Search for the cell housing the specified text and yield its (x, y) center coordinate. 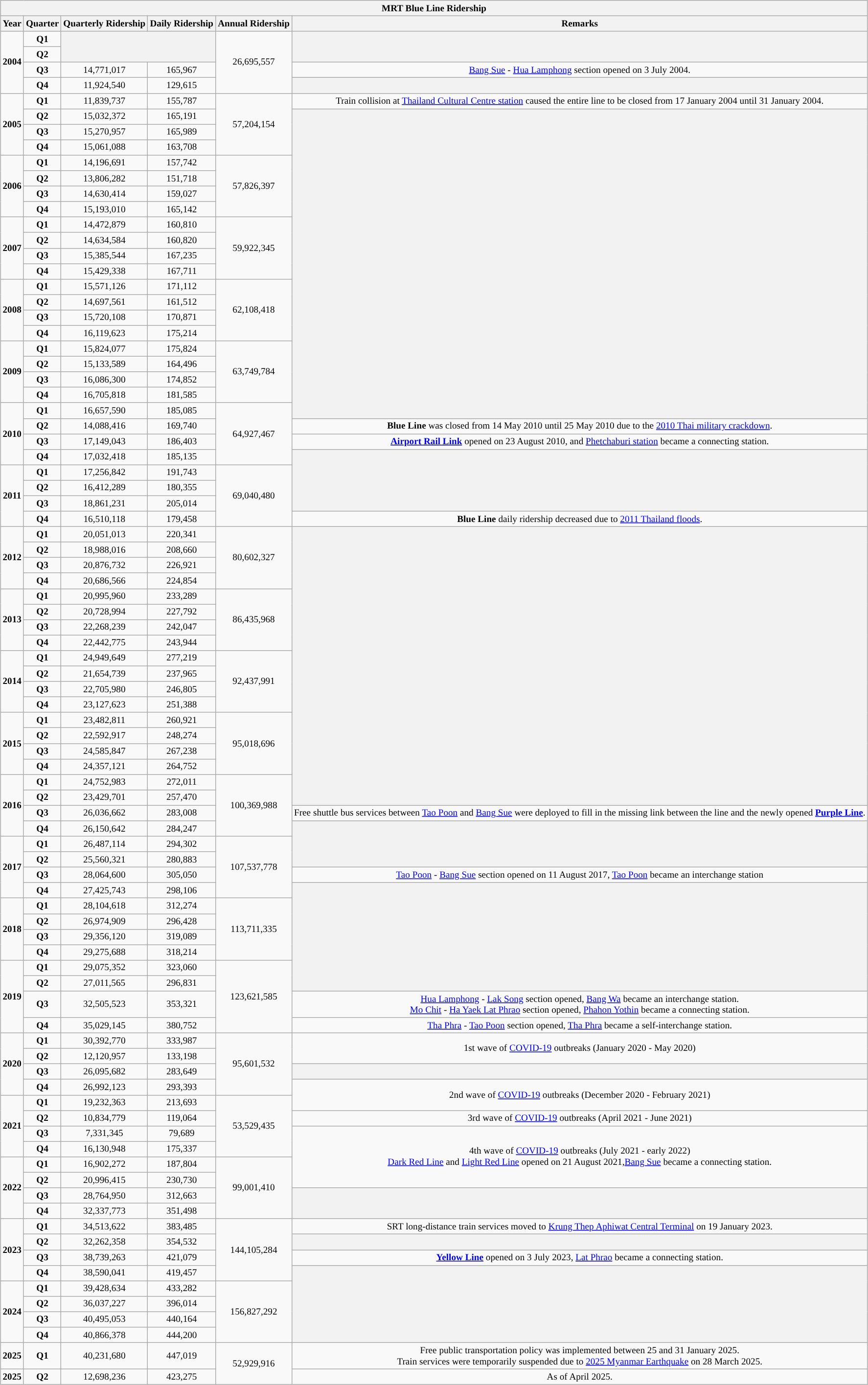
Quarter (42, 23)
113,711,335 (254, 930)
15,032,372 (105, 116)
17,256,842 (105, 473)
100,369,988 (254, 805)
40,866,378 (105, 1335)
16,705,818 (105, 395)
Blue Line was closed from 14 May 2010 until 25 May 2010 due to the 2010 Thai military crackdown. (579, 426)
26,487,114 (105, 844)
2013 (12, 619)
69,040,480 (254, 496)
Blue Line daily ridership decreased due to 2011 Thailand floods. (579, 519)
18,861,231 (105, 503)
20,686,566 (105, 581)
419,457 (182, 1273)
32,505,523 (105, 1004)
164,496 (182, 364)
57,826,397 (254, 186)
99,001,410 (254, 1188)
447,019 (182, 1356)
205,014 (182, 503)
242,047 (182, 627)
2024 (12, 1312)
421,079 (182, 1257)
15,429,338 (105, 272)
15,061,088 (105, 148)
32,262,358 (105, 1242)
38,590,041 (105, 1273)
26,974,909 (105, 922)
2021 (12, 1126)
237,965 (182, 674)
2007 (12, 249)
2022 (12, 1188)
170,871 (182, 318)
233,289 (182, 596)
185,085 (182, 410)
186,403 (182, 442)
52,929,916 (254, 1363)
16,412,289 (105, 488)
175,214 (182, 333)
15,193,010 (105, 209)
305,050 (182, 875)
23,429,701 (105, 797)
Bang Sue - Hua Lamphong section opened on 3 July 2004. (579, 70)
354,532 (182, 1242)
22,442,775 (105, 643)
53,529,435 (254, 1126)
283,008 (182, 813)
2020 (12, 1065)
21,654,739 (105, 674)
15,133,589 (105, 364)
2014 (12, 682)
272,011 (182, 782)
80,602,327 (254, 558)
17,149,043 (105, 442)
25,560,321 (105, 860)
2008 (12, 310)
319,089 (182, 937)
243,944 (182, 643)
2018 (12, 930)
Free shuttle bus services between Tao Poon and Bang Sue were deployed to fill in the missing link between the line and the newly opened Purple Line. (579, 813)
24,949,649 (105, 658)
As of April 2025. (579, 1377)
16,902,272 (105, 1165)
Yellow Line opened on 3 July 2023, Lat Phrao became a connecting station. (579, 1257)
16,130,948 (105, 1149)
24,357,121 (105, 767)
15,571,126 (105, 287)
28,064,600 (105, 875)
2004 (12, 63)
Tao Poon - Bang Sue section opened on 11 August 2017, Tao Poon became an interchange station (579, 875)
7,331,345 (105, 1134)
159,027 (182, 194)
26,036,662 (105, 813)
57,204,154 (254, 124)
213,693 (182, 1103)
171,112 (182, 287)
79,689 (182, 1134)
29,075,352 (105, 968)
298,106 (182, 890)
14,697,561 (105, 302)
64,927,467 (254, 433)
Remarks (579, 23)
396,014 (182, 1304)
16,510,118 (105, 519)
Quarterly Ridership (105, 23)
163,708 (182, 148)
144,105,284 (254, 1249)
17,032,418 (105, 457)
20,876,732 (105, 566)
167,235 (182, 256)
27,425,743 (105, 890)
30,392,770 (105, 1041)
257,470 (182, 797)
293,393 (182, 1087)
2016 (12, 805)
27,011,565 (105, 983)
333,987 (182, 1041)
Airport Rail Link opened on 23 August 2010, and Phetchaburi station became a connecting station. (579, 442)
296,831 (182, 983)
92,437,991 (254, 682)
156,827,292 (254, 1312)
294,302 (182, 844)
155,787 (182, 101)
22,705,980 (105, 689)
11,924,540 (105, 86)
1st wave of COVID-19 outbreaks (January 2020 - May 2020) (579, 1049)
35,029,145 (105, 1025)
380,752 (182, 1025)
284,247 (182, 829)
444,200 (182, 1335)
26,992,123 (105, 1087)
283,649 (182, 1072)
165,191 (182, 116)
14,630,414 (105, 194)
29,275,688 (105, 953)
251,388 (182, 705)
161,512 (182, 302)
34,513,622 (105, 1226)
95,018,696 (254, 744)
40,231,680 (105, 1356)
14,088,416 (105, 426)
165,989 (182, 132)
191,743 (182, 473)
Daily Ridership (182, 23)
423,275 (182, 1377)
29,356,120 (105, 937)
86,435,968 (254, 619)
Train collision at Thailand Cultural Centre station caused the entire line to be closed from 17 January 2004 until 31 January 2004. (579, 101)
353,321 (182, 1004)
160,810 (182, 225)
224,854 (182, 581)
160,820 (182, 240)
40,495,053 (105, 1319)
36,037,227 (105, 1304)
39,428,634 (105, 1289)
28,104,618 (105, 906)
2023 (12, 1249)
23,127,623 (105, 705)
2011 (12, 496)
20,051,013 (105, 535)
63,749,784 (254, 372)
248,274 (182, 736)
264,752 (182, 767)
296,428 (182, 922)
312,663 (182, 1196)
10,834,779 (105, 1118)
2009 (12, 372)
133,198 (182, 1056)
18,988,016 (105, 550)
14,771,017 (105, 70)
Annual Ridership (254, 23)
24,752,983 (105, 782)
260,921 (182, 720)
95,601,532 (254, 1065)
277,219 (182, 658)
167,711 (182, 272)
165,967 (182, 70)
15,824,077 (105, 349)
351,498 (182, 1211)
2005 (12, 124)
383,485 (182, 1226)
11,839,737 (105, 101)
174,852 (182, 380)
20,728,994 (105, 612)
23,482,811 (105, 720)
181,585 (182, 395)
28,764,950 (105, 1196)
13,806,282 (105, 179)
16,657,590 (105, 410)
62,108,418 (254, 310)
12,120,957 (105, 1056)
2015 (12, 744)
2006 (12, 186)
151,718 (182, 179)
20,996,415 (105, 1180)
165,142 (182, 209)
318,214 (182, 953)
230,730 (182, 1180)
59,922,345 (254, 249)
22,268,239 (105, 627)
440,164 (182, 1319)
175,824 (182, 349)
220,341 (182, 535)
179,458 (182, 519)
Year (12, 23)
2019 (12, 996)
123,621,585 (254, 996)
2010 (12, 433)
323,060 (182, 968)
20,995,960 (105, 596)
2012 (12, 558)
38,739,263 (105, 1257)
15,720,108 (105, 318)
16,119,623 (105, 333)
26,695,557 (254, 63)
280,883 (182, 860)
14,634,584 (105, 240)
433,282 (182, 1289)
24,585,847 (105, 751)
208,660 (182, 550)
180,355 (182, 488)
2nd wave of COVID-19 outbreaks (December 2020 - February 2021) (579, 1095)
15,270,957 (105, 132)
Tha Phra - Tao Poon section opened, Tha Phra became a self-interchange station. (579, 1025)
227,792 (182, 612)
185,135 (182, 457)
246,805 (182, 689)
MRT Blue Line Ridership (434, 8)
26,095,682 (105, 1072)
3rd wave of COVID-19 outbreaks (April 2021 - June 2021) (579, 1118)
14,196,691 (105, 163)
226,921 (182, 566)
119,064 (182, 1118)
107,537,778 (254, 867)
26,150,642 (105, 829)
32,337,773 (105, 1211)
157,742 (182, 163)
22,592,917 (105, 736)
187,804 (182, 1165)
2017 (12, 867)
169,740 (182, 426)
14,472,879 (105, 225)
12,698,236 (105, 1377)
19,232,363 (105, 1103)
267,238 (182, 751)
129,615 (182, 86)
16,086,300 (105, 380)
175,337 (182, 1149)
312,274 (182, 906)
SRT long-distance train services moved to Krung Thep Aphiwat Central Terminal on 19 January 2023. (579, 1226)
15,385,544 (105, 256)
